Output the [X, Y] coordinate of the center of the cell containing the given text.  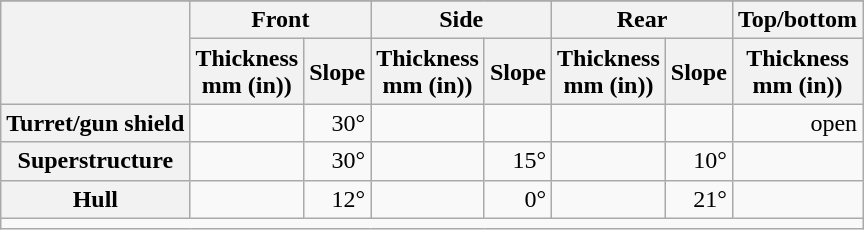
Rear [642, 20]
Top/bottom [797, 20]
Hull [96, 199]
Front [280, 20]
0° [518, 199]
Superstructure [96, 161]
15° [518, 161]
Turret/gun shield [96, 123]
Side [462, 20]
21° [698, 199]
12° [338, 199]
open [797, 123]
10° [698, 161]
